Capture the cell that displays the provided text and extract its [X, Y] central coordinate. 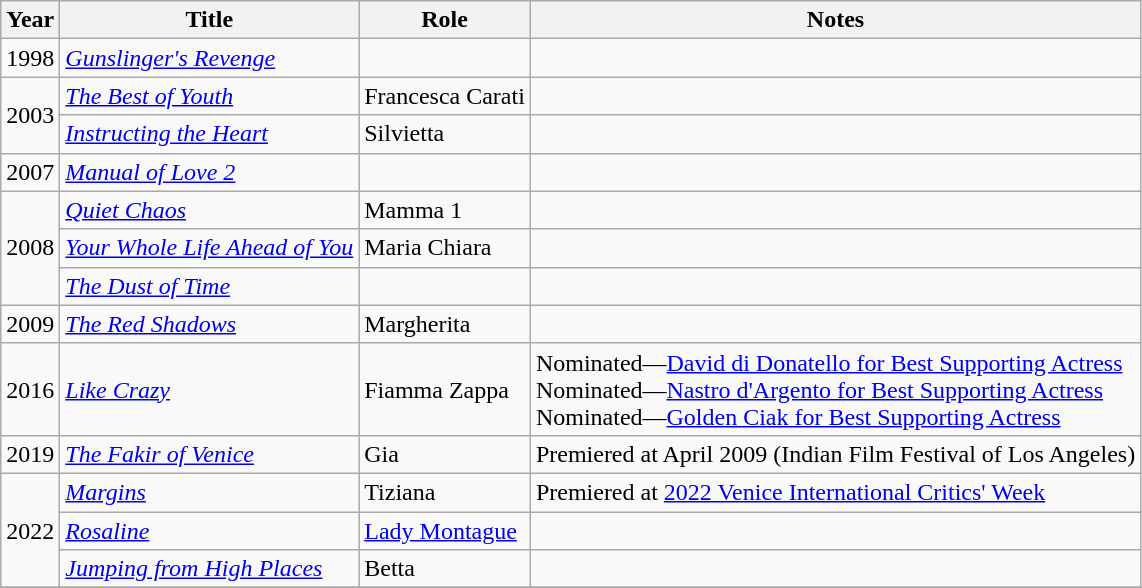
2009 [30, 324]
Role [445, 20]
Like Crazy [210, 389]
Silvietta [445, 134]
Premiered at 2022 Venice International Critics' Week [835, 492]
Jumping from High Places [210, 569]
Margins [210, 492]
2003 [30, 115]
Betta [445, 569]
2016 [30, 389]
The Best of Youth [210, 96]
Quiet Chaos [210, 210]
Fiamma Zappa [445, 389]
Year [30, 20]
The Fakir of Venice [210, 454]
Title [210, 20]
The Red Shadows [210, 324]
Rosaline [210, 531]
Maria Chiara [445, 248]
2008 [30, 248]
Gia [445, 454]
Your Whole Life Ahead of You [210, 248]
Lady Montague [445, 531]
The Dust of Time [210, 286]
2007 [30, 172]
Tiziana [445, 492]
Instructing the Heart [210, 134]
Margherita [445, 324]
2022 [30, 530]
Mamma 1 [445, 210]
Manual of Love 2 [210, 172]
1998 [30, 58]
2019 [30, 454]
Francesca Carati [445, 96]
Gunslinger's Revenge [210, 58]
Premiered at April 2009 (Indian Film Festival of Los Angeles) [835, 454]
Notes [835, 20]
